Capture the cell that displays the provided text and extract its [X, Y] central coordinate. 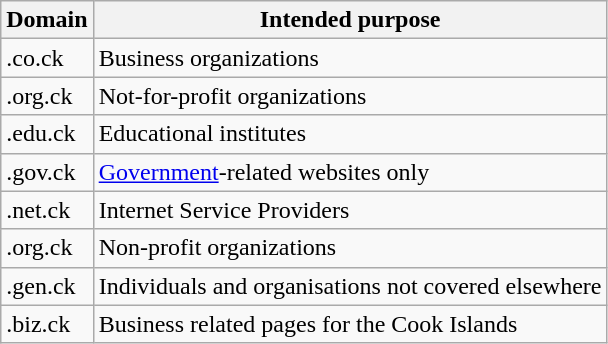
.biz.ck [47, 324]
.gov.ck [47, 172]
Internet Service Providers [350, 210]
Not-for-profit organizations [350, 96]
.edu.ck [47, 134]
Individuals and organisations not covered elsewhere [350, 286]
Business organizations [350, 58]
Intended purpose [350, 20]
.co.ck [47, 58]
.net.ck [47, 210]
Educational institutes [350, 134]
Business related pages for the Cook Islands [350, 324]
Government-related websites only [350, 172]
Domain [47, 20]
.gen.ck [47, 286]
Non-profit organizations [350, 248]
